Find where the given text appears and provide that cell's center as (X, Y) coordinate. 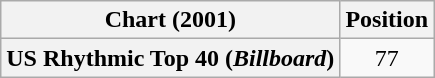
77 (387, 58)
Position (387, 20)
Chart (2001) (170, 20)
US Rhythmic Top 40 (Billboard) (170, 58)
